Extract the (x, y) coordinate from the center of the cell holding the provided text.  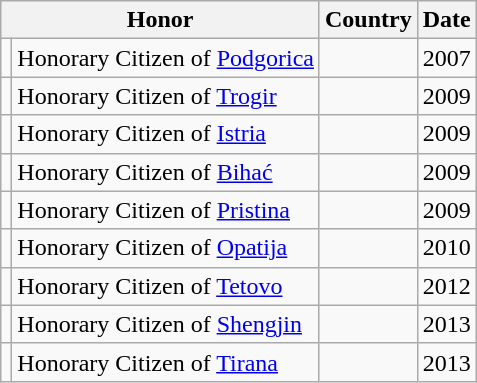
Honorary Citizen of Istria (166, 134)
Honorary Citizen of Trogir (166, 96)
Honorary Citizen of Tirana (166, 362)
Honorary Citizen of Pristina (166, 210)
Date (446, 20)
2007 (446, 58)
2010 (446, 248)
Honorary Citizen of Shengjin (166, 324)
Honor (160, 20)
Honorary Citizen of Tetovo (166, 286)
2012 (446, 286)
Honorary Citizen of Podgorica (166, 58)
Honorary Citizen of Bihać (166, 172)
Honorary Citizen of Opatija (166, 248)
Country (368, 20)
